Output the [x, y] coordinate of the center of the cell containing the given text.  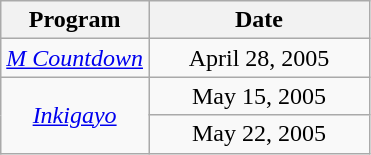
Program [75, 20]
Date [258, 20]
April 28, 2005 [258, 58]
May 22, 2005 [258, 134]
M Countdown [75, 58]
May 15, 2005 [258, 96]
Inkigayo [75, 115]
